Determine the [X, Y] coordinate at the center of the cell enclosing the given text.  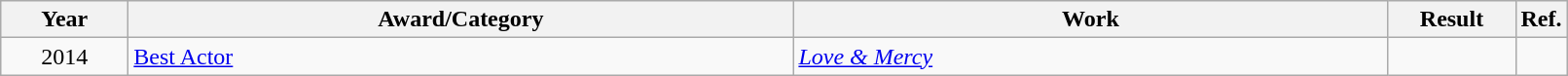
Year [64, 19]
Result [1452, 19]
Love & Mercy [1090, 57]
Award/Category [461, 19]
Best Actor [461, 57]
Work [1090, 19]
2014 [64, 57]
Ref. [1542, 19]
